Extract the [x, y] coordinate from the center of the cell holding the provided text.  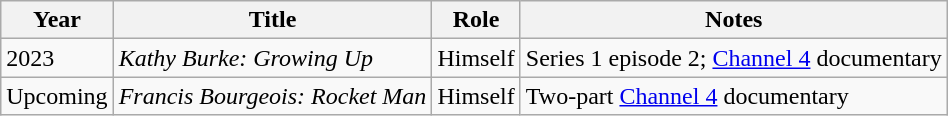
Kathy Burke: Growing Up [272, 58]
Role [476, 20]
Series 1 episode 2; Channel 4 documentary [734, 58]
2023 [57, 58]
Title [272, 20]
Upcoming [57, 96]
Notes [734, 20]
Two-part Channel 4 documentary [734, 96]
Francis Bourgeois: Rocket Man [272, 96]
Year [57, 20]
